Identify which cell holds the provided text, then report its [x, y] central coordinate. 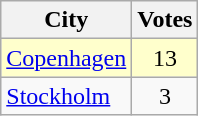
Copenhagen [66, 58]
3 [165, 96]
13 [165, 58]
Stockholm [66, 96]
Votes [165, 20]
City [66, 20]
